From the cell containing the given text, extract its center point as (X, Y) coordinate. 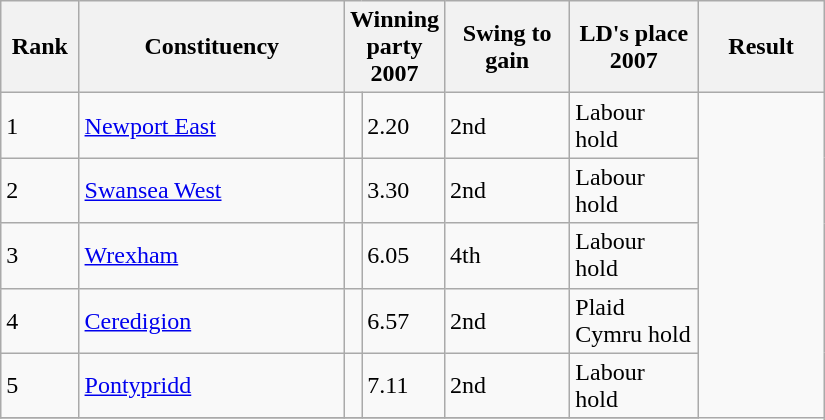
3.30 (404, 190)
Newport East (212, 126)
6.57 (404, 320)
Wrexham (212, 256)
2.20 (404, 126)
Winning party 2007 (395, 47)
5 (40, 386)
4 (40, 320)
7.11 (404, 386)
4th (508, 256)
6.05 (404, 256)
LD's place 2007 (634, 47)
Swing to gain (508, 47)
Ceredigion (212, 320)
Result (761, 47)
3 (40, 256)
Constituency (212, 47)
Pontypridd (212, 386)
Plaid Cymru hold (634, 320)
1 (40, 126)
Rank (40, 47)
Swansea West (212, 190)
2 (40, 190)
